Provide the [X, Y] coordinate of the cell's center where the given text is located.  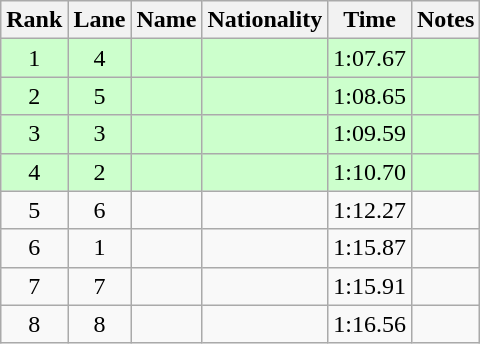
Time [370, 20]
1:12.27 [370, 210]
Name [166, 20]
Nationality [265, 20]
1:07.67 [370, 58]
Notes [445, 20]
1:10.70 [370, 172]
1:15.87 [370, 248]
1:16.56 [370, 324]
1:08.65 [370, 96]
1:09.59 [370, 134]
Rank [34, 20]
Lane [100, 20]
1:15.91 [370, 286]
